Identify which cell holds the provided text, then report its (x, y) central coordinate. 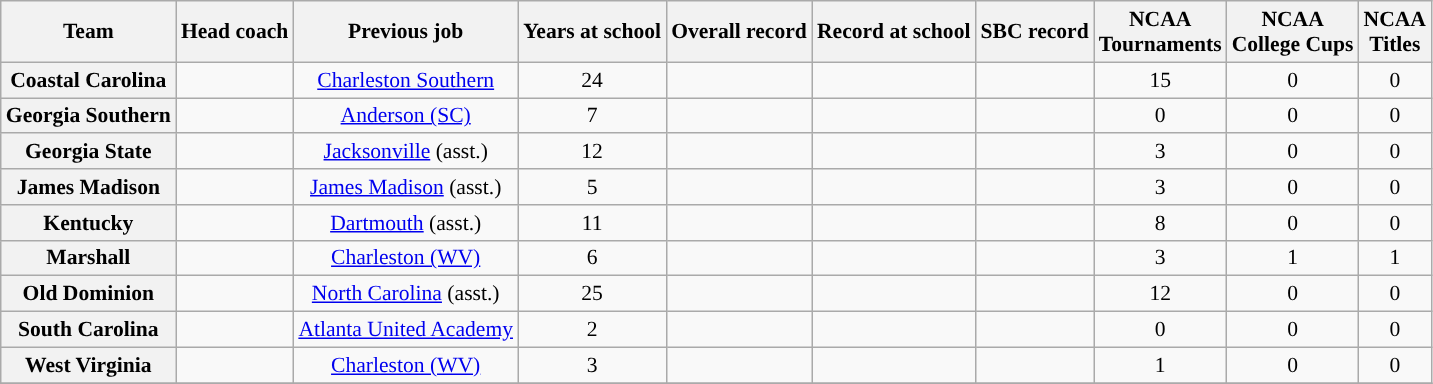
South Carolina (88, 330)
6 (592, 258)
24 (592, 80)
2 (592, 330)
NCAACollege Cups (1293, 32)
Charleston Southern (406, 80)
Atlanta United Academy (406, 330)
Previous job (406, 32)
25 (592, 294)
Marshall (88, 258)
NCAATournaments (1160, 32)
West Virginia (88, 365)
SBC record (1035, 32)
Overall record (739, 32)
Head coach (234, 32)
Jacksonville (asst.) (406, 152)
Georgia Southern (88, 116)
5 (592, 187)
Coastal Carolina (88, 80)
Kentucky (88, 223)
Team (88, 32)
Years at school (592, 32)
North Carolina (asst.) (406, 294)
NCAATitles (1395, 32)
7 (592, 116)
8 (1160, 223)
Record at school (894, 32)
15 (1160, 80)
11 (592, 223)
James Madison (88, 187)
Old Dominion (88, 294)
Anderson (SC) (406, 116)
Dartmouth (asst.) (406, 223)
Georgia State (88, 152)
James Madison (asst.) (406, 187)
